Extract the (X, Y) coordinate from the center of the cell holding the provided text.  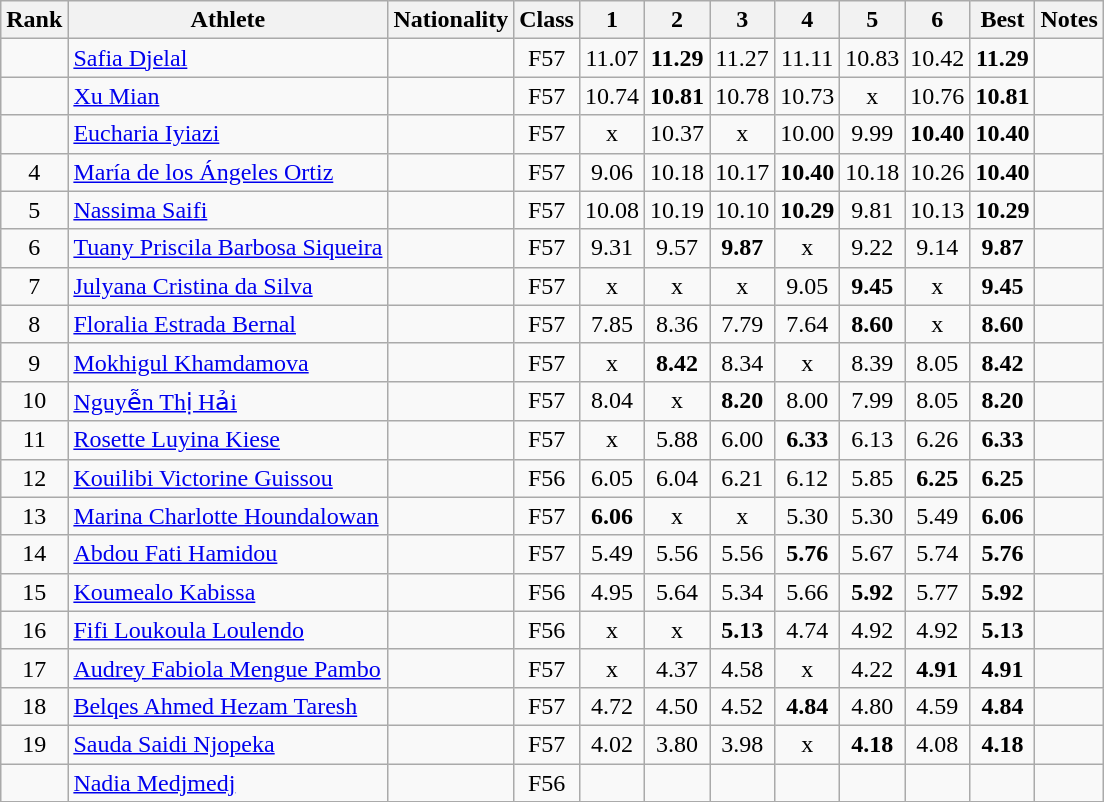
8.04 (612, 401)
4.95 (612, 592)
Marina Charlotte Houndalowan (228, 516)
Mokhigul Khamdamova (228, 362)
5.77 (938, 592)
10.19 (678, 210)
10 (34, 401)
4.52 (742, 706)
6.00 (742, 440)
9.06 (612, 172)
5.66 (808, 592)
Kouilibi Victorine Guissou (228, 478)
17 (34, 668)
10.10 (742, 210)
9.31 (612, 248)
Nadia Medjmedj (228, 783)
14 (34, 554)
7.64 (808, 324)
10.08 (612, 210)
Nguyễn Thị Hải (228, 401)
Julyana Cristina da Silva (228, 286)
Notes (1069, 20)
Nationality (451, 20)
4.37 (678, 668)
8.36 (678, 324)
Floralia Estrada Bernal (228, 324)
4.59 (938, 706)
10.42 (938, 58)
5.88 (678, 440)
11.27 (742, 58)
9.81 (872, 210)
5.67 (872, 554)
Rank (34, 20)
6.04 (678, 478)
9 (34, 362)
Tuany Priscila Barbosa Siqueira (228, 248)
8.39 (872, 362)
4.72 (612, 706)
6.12 (808, 478)
Abdou Fati Hamidou (228, 554)
4.58 (742, 668)
11.11 (808, 58)
5.64 (678, 592)
Best (1002, 20)
11 (34, 440)
Sauda Saidi Njopeka (228, 744)
Athlete (228, 20)
10.78 (742, 96)
16 (34, 630)
10.76 (938, 96)
4.74 (808, 630)
10.73 (808, 96)
Fifi Loukoula Loulendo (228, 630)
7.79 (742, 324)
5.85 (872, 478)
8.00 (808, 401)
4.50 (678, 706)
8.34 (742, 362)
10.13 (938, 210)
9.57 (678, 248)
Nassima Saifi (228, 210)
10.17 (742, 172)
6.05 (612, 478)
18 (34, 706)
6.21 (742, 478)
Safia Djelal (228, 58)
1 (612, 20)
Eucharia Iyiazi (228, 134)
10.26 (938, 172)
Xu Mian (228, 96)
3.98 (742, 744)
7 (34, 286)
9.99 (872, 134)
Audrey Fabiola Mengue Pambo (228, 668)
5.74 (938, 554)
6.13 (872, 440)
4.22 (872, 668)
Class (547, 20)
7.85 (612, 324)
19 (34, 744)
4.80 (872, 706)
10.74 (612, 96)
Belqes Ahmed Hezam Taresh (228, 706)
9.05 (808, 286)
10.00 (808, 134)
9.14 (938, 248)
María de los Ángeles Ortiz (228, 172)
10.83 (872, 58)
4.08 (938, 744)
10.37 (678, 134)
5.34 (742, 592)
12 (34, 478)
Koumealo Kabissa (228, 592)
Rosette Luyina Kiese (228, 440)
3.80 (678, 744)
7.99 (872, 401)
6.26 (938, 440)
8 (34, 324)
11.07 (612, 58)
2 (678, 20)
13 (34, 516)
4.02 (612, 744)
3 (742, 20)
9.22 (872, 248)
15 (34, 592)
